Pinpoint the cell where the given text exists, returning its [x, y] midpoint coordinate. 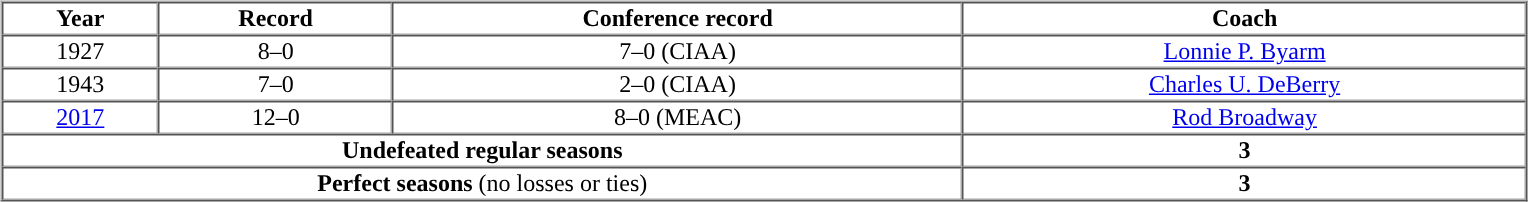
8–0 [276, 52]
Coach [1245, 18]
Perfect seasons (no losses or ties) [482, 184]
12–0 [276, 118]
Undefeated regular seasons [482, 150]
8–0 (MEAC) [678, 118]
1943 [80, 84]
7–0 (CIAA) [678, 52]
Record [276, 18]
Lonnie P. Byarm [1245, 52]
Year [80, 18]
Charles U. DeBerry [1245, 84]
2–0 (CIAA) [678, 84]
1927 [80, 52]
Conference record [678, 18]
2017 [80, 118]
7–0 [276, 84]
Rod Broadway [1245, 118]
